Locate the cell with the specified text and output its (X, Y) center coordinate. 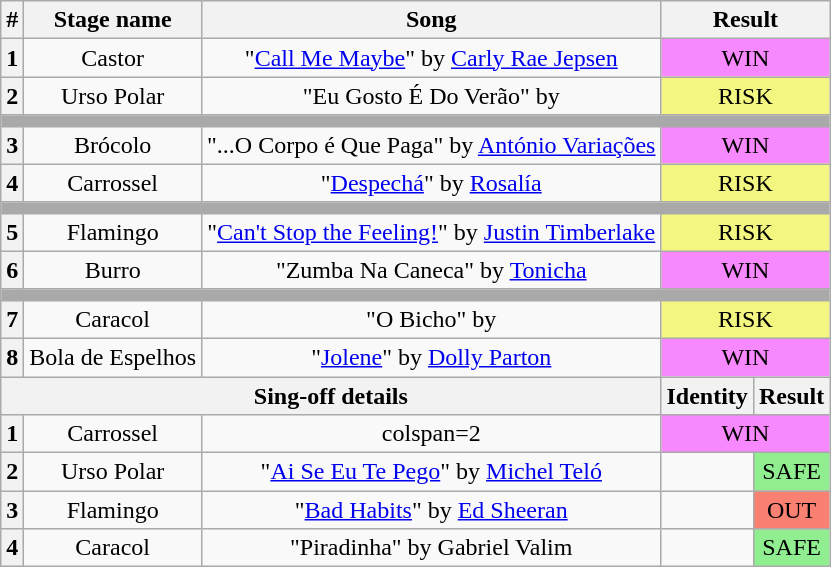
Brócolo (113, 145)
"Eu Gosto É Do Verão" by (432, 96)
"Ai Se Eu Te Pego" by Michel Teló (432, 472)
OUT (791, 510)
"...O Corpo é Que Paga" by António Variações (432, 145)
Castor (113, 58)
Stage name (113, 20)
"Call Me Maybe" by Carly Rae Jepsen (432, 58)
Sing-off details (331, 395)
5 (12, 232)
"Bad Habits" by Ed Sheeran (432, 510)
Burro (113, 270)
"Despechá" by Rosalía (432, 183)
"Zumba Na Caneca" by Tonicha (432, 270)
"Jolene" by Dolly Parton (432, 357)
7 (12, 319)
Bola de Espelhos (113, 357)
8 (12, 357)
6 (12, 270)
Song (432, 20)
Identity (707, 395)
"Piradinha" by Gabriel Valim (432, 548)
"Can't Stop the Feeling!" by Justin Timberlake (432, 232)
# (12, 20)
"O Bicho" by (432, 319)
colspan=2 (432, 434)
